Capture the cell that displays the provided text and extract its [x, y] central coordinate. 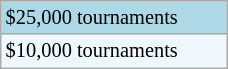
$25,000 tournaments [114, 17]
$10,000 tournaments [114, 51]
